Locate the cell with the specified text and output its (x, y) center coordinate. 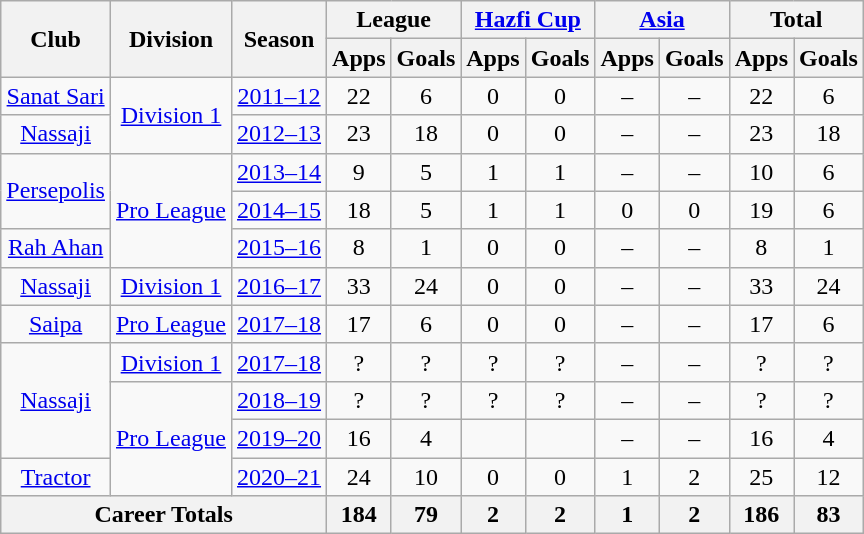
184 (359, 515)
Saipa (56, 324)
Asia (662, 20)
Tractor (56, 477)
2019–20 (280, 438)
Rah Ahan (56, 248)
2014–15 (280, 210)
9 (359, 172)
2012–13 (280, 134)
19 (761, 210)
12 (829, 477)
2013–14 (280, 172)
Division (170, 39)
2016–17 (280, 286)
Total (796, 20)
83 (829, 515)
25 (761, 477)
2020–21 (280, 477)
League (394, 20)
Career Totals (164, 515)
Club (56, 39)
2018–19 (280, 400)
186 (761, 515)
Hazfi Cup (528, 20)
2015–16 (280, 248)
79 (426, 515)
Sanat Sari (56, 96)
Persepolis (56, 191)
Season (280, 39)
2011–12 (280, 96)
